Return the [X, Y] coordinate for the center point of the cell that contains the specified text.  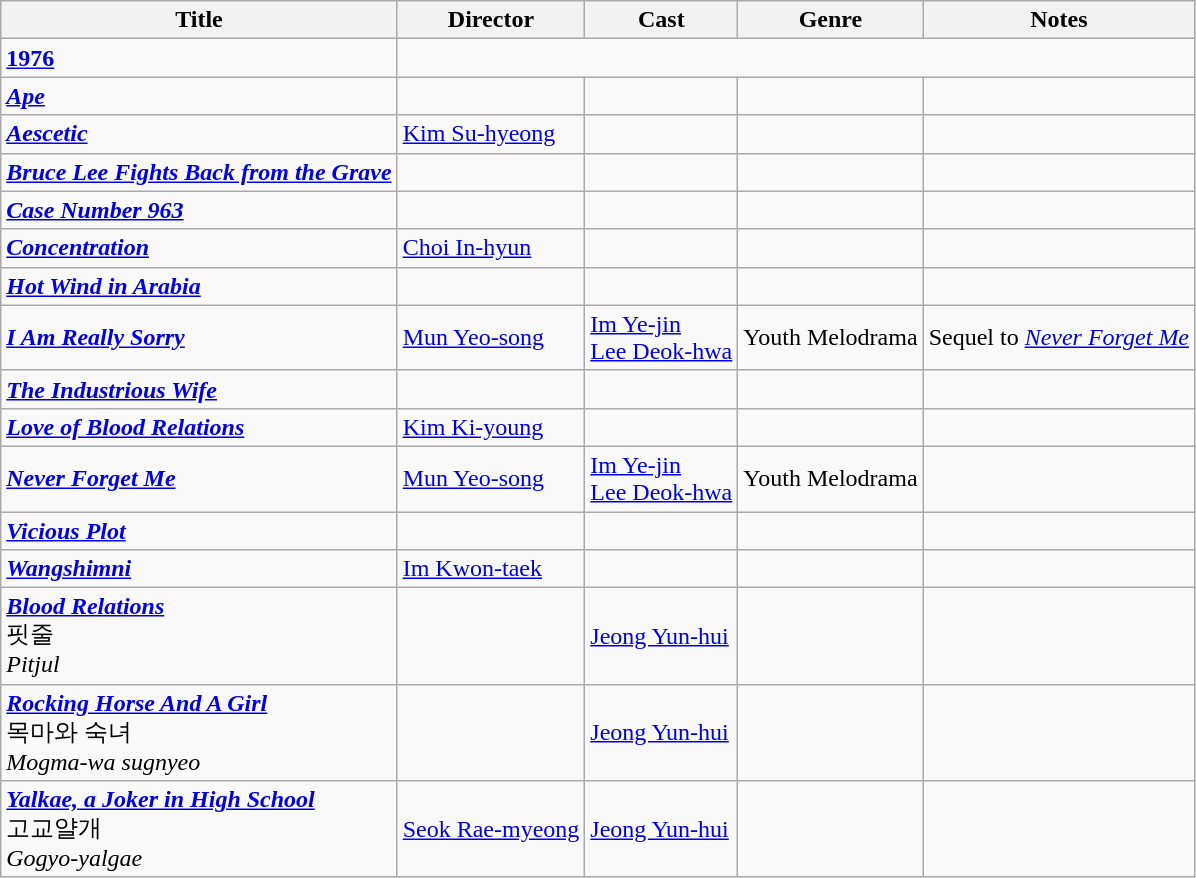
Kim Su-hyeong [491, 134]
1976 [199, 58]
Aescetic [199, 134]
Vicious Plot [199, 531]
Yalkae, a Joker in High School고교얄개Gogyo-yalgae [199, 830]
Sequel to Never Forget Me [1058, 338]
Choi In-hyun [491, 248]
I Am Really Sorry [199, 338]
Notes [1058, 20]
Im Kwon-taek [491, 569]
Seok Rae-myeong [491, 830]
Blood Relations핏줄Pitjul [199, 636]
Case Number 963 [199, 210]
Title [199, 20]
Director [491, 20]
The Industrious Wife [199, 389]
Never Forget Me [199, 478]
Genre [830, 20]
Kim Ki-young [491, 427]
Cast [662, 20]
Love of Blood Relations [199, 427]
Wangshimni [199, 569]
Hot Wind in Arabia [199, 286]
Ape [199, 96]
Concentration [199, 248]
Bruce Lee Fights Back from the Grave [199, 172]
Rocking Horse And A Girl목마와 숙녀Mogma-wa sugnyeo [199, 732]
